Provide the [X, Y] coordinate of the cell's center where the given text is located.  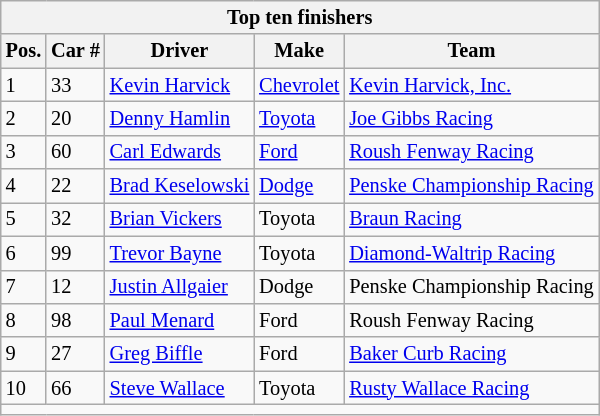
Team [471, 51]
22 [76, 186]
3 [24, 152]
66 [76, 388]
33 [76, 85]
Steve Wallace [180, 388]
Pos. [24, 51]
Kevin Harvick [180, 85]
Rusty Wallace Racing [471, 388]
5 [24, 219]
Chevrolet [299, 85]
Brian Vickers [180, 219]
27 [76, 354]
Denny Hamlin [180, 118]
6 [24, 253]
Justin Allgaier [180, 287]
20 [76, 118]
Top ten finishers [300, 17]
32 [76, 219]
Braun Racing [471, 219]
2 [24, 118]
Baker Curb Racing [471, 354]
Joe Gibbs Racing [471, 118]
4 [24, 186]
Make [299, 51]
10 [24, 388]
Brad Keselowski [180, 186]
12 [76, 287]
8 [24, 320]
Paul Menard [180, 320]
9 [24, 354]
1 [24, 85]
98 [76, 320]
Trevor Bayne [180, 253]
60 [76, 152]
99 [76, 253]
Diamond-Waltrip Racing [471, 253]
Car # [76, 51]
Carl Edwards [180, 152]
7 [24, 287]
Driver [180, 51]
Greg Biffle [180, 354]
Kevin Harvick, Inc. [471, 85]
